From the cell containing the given text, extract its center point as [x, y] coordinate. 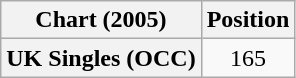
UK Singles (OCC) [101, 58]
Position [248, 20]
165 [248, 58]
Chart (2005) [101, 20]
